Extract the [X, Y] coordinate from the center of the cell holding the provided text.  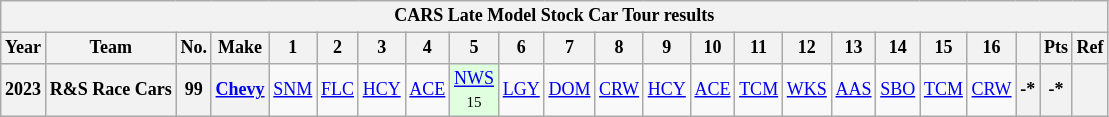
DOM [570, 90]
13 [854, 48]
99 [194, 90]
Pts [1056, 48]
2 [338, 48]
No. [194, 48]
10 [712, 48]
Ref [1090, 48]
SBO [898, 90]
11 [759, 48]
15 [944, 48]
Year [24, 48]
12 [806, 48]
R&S Race Cars [110, 90]
1 [293, 48]
7 [570, 48]
4 [428, 48]
WKS [806, 90]
8 [620, 48]
CARS Late Model Stock Car Tour results [554, 16]
Chevy [240, 90]
6 [521, 48]
SNM [293, 90]
2023 [24, 90]
3 [382, 48]
9 [666, 48]
FLC [338, 90]
NWS15 [474, 90]
LGY [521, 90]
16 [992, 48]
5 [474, 48]
14 [898, 48]
Make [240, 48]
Team [110, 48]
AAS [854, 90]
